Identify which cell holds the provided text, then report its [X, Y] central coordinate. 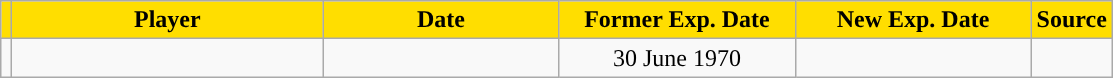
Source [1072, 20]
Date [441, 20]
New Exp. Date [913, 20]
Player [168, 20]
Former Exp. Date [677, 20]
30 June 1970 [677, 58]
